Detect which cell encompasses the target text, then output its (X, Y) center coordinate. 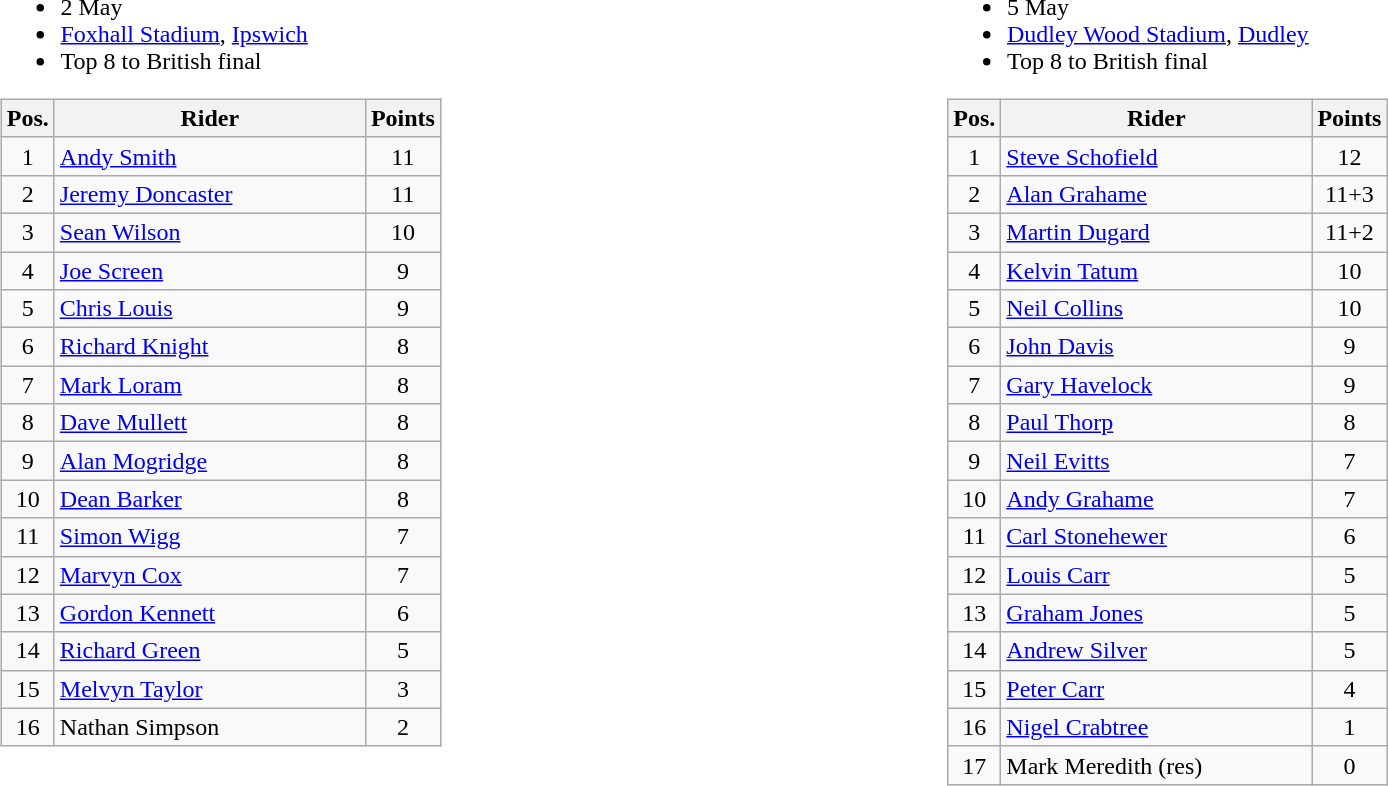
Paul Thorp (1156, 423)
Alan Grahame (1156, 194)
Martin Dugard (1156, 232)
Sean Wilson (210, 232)
Simon Wigg (210, 537)
17 (974, 765)
Nathan Simpson (210, 727)
11+2 (1350, 232)
Gary Havelock (1156, 385)
John Davis (1156, 347)
Joe Screen (210, 271)
Andy Grahame (1156, 499)
Carl Stonehewer (1156, 537)
Dave Mullett (210, 423)
Neil Collins (1156, 309)
Steve Schofield (1156, 156)
11+3 (1350, 194)
Neil Evitts (1156, 461)
Mark Meredith (res) (1156, 765)
Jeremy Doncaster (210, 194)
Marvyn Cox (210, 575)
Dean Barker (210, 499)
0 (1350, 765)
Andrew Silver (1156, 651)
Gordon Kennett (210, 613)
Mark Loram (210, 385)
Peter Carr (1156, 689)
Kelvin Tatum (1156, 271)
Andy Smith (210, 156)
Alan Mogridge (210, 461)
Chris Louis (210, 309)
Nigel Crabtree (1156, 727)
Graham Jones (1156, 613)
Louis Carr (1156, 575)
Melvyn Taylor (210, 689)
Richard Green (210, 651)
Richard Knight (210, 347)
